Provide the [X, Y] coordinate of the cell's center where the given text is located.  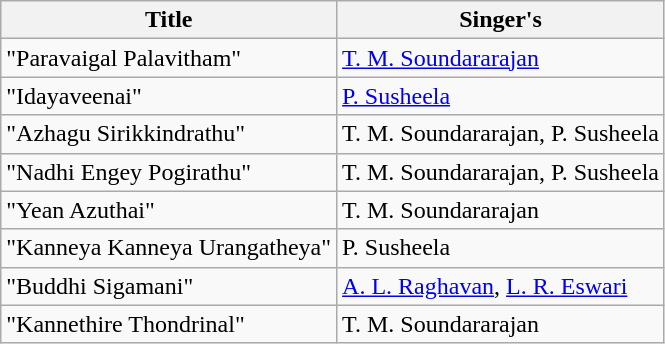
"Yean Azuthai" [169, 210]
"Buddhi Sigamani" [169, 286]
"Kannethire Thondrinal" [169, 324]
"Idayaveenai" [169, 96]
"Azhagu Sirikkindrathu" [169, 134]
"Kanneya Kanneya Urangatheya" [169, 248]
"Paravaigal Palavitham" [169, 58]
"Nadhi Engey Pogirathu" [169, 172]
Singer's [501, 20]
A. L. Raghavan, L. R. Eswari [501, 286]
Title [169, 20]
